Identify which cell holds the provided text, then report its [X, Y] central coordinate. 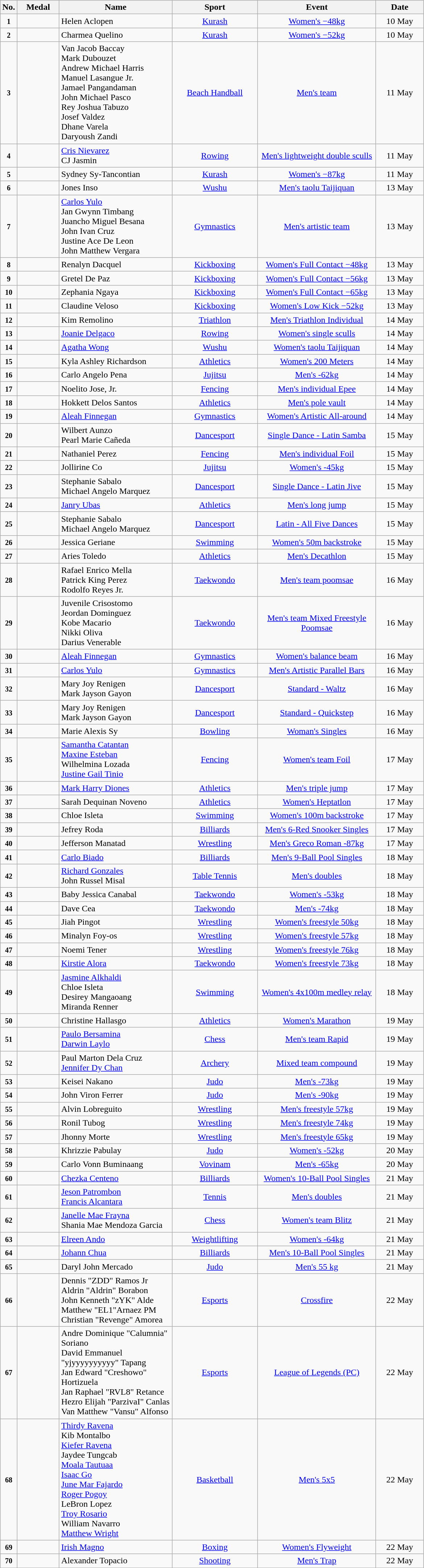
Men's Triathlon Individual [317, 319]
Men's Artistic Parallel Bars [317, 670]
Women's freestyle 73kg [317, 964]
70 [9, 1561]
Claudine Veloso [115, 306]
Cris NievarezCJ Jasmin [115, 155]
Noemi Tener [115, 950]
Janry Ubas [115, 505]
15 [9, 361]
27 [9, 556]
Carlos YuloJan Gwynn TimbangJuancho Miguel BesanaJohn Ivan CruzJustine Ace De LeonJohn Matthew Vergara [115, 226]
32 [9, 689]
Men's team [317, 93]
5 [9, 174]
Men's triple jump [317, 788]
67 [9, 1373]
Daryl John Mercado [115, 1267]
Nathaniel Perez [115, 454]
Juvenile CrisostomoJeordan DominguezKobe MacarioNikki OlivaDarius Venerable [115, 623]
Women's Low Kick −52kg [317, 306]
Mark Harry Diones [115, 788]
56 [9, 1123]
Ronil Tubog [115, 1123]
Men's team Rapid [317, 1039]
Men's Trap [317, 1561]
Men's freestyle 74kg [317, 1123]
Christine Hallasgo [115, 1020]
Standard - Waltz [317, 689]
Women's Full Contact −56kg [317, 278]
Archery [215, 1062]
Men's pole vault [317, 403]
Elreen Ando [115, 1239]
Kyla Ashley Richardson [115, 361]
Carlo Vonn Buminaang [115, 1164]
64 [9, 1253]
Keisei Nakano [115, 1081]
65 [9, 1267]
Men's -74kg [317, 908]
Women's taolu Taijiquan [317, 347]
Paul Marton Dela Cruz Jennifer Dy Chan [115, 1062]
Women's balance beam [317, 656]
48 [9, 964]
52 [9, 1062]
68 [9, 1480]
John Viron Ferrer [115, 1095]
14 [9, 347]
Men's freestyle 65kg [317, 1136]
Date [400, 7]
51 [9, 1039]
1 [9, 21]
Women's −48kg [317, 21]
31 [9, 670]
Marie Alexis Sy [115, 731]
16 [9, 375]
26 [9, 542]
Baby Jessica Canabal [115, 894]
Men's -73kg [317, 1081]
Table Tennis [215, 875]
Men's team poomsae [317, 579]
30 [9, 656]
Shooting [215, 1561]
33 [9, 712]
Men's team Mixed Freestyle Poomsae [317, 623]
Women's freestyle 57kg [317, 936]
Women's Artistic All-around [317, 416]
50 [9, 1020]
Aries Toledo [115, 556]
Richard GonzalesJohn Russel Misal [115, 875]
13 [9, 334]
29 [9, 623]
Wilbert AunzoPearl Marie Cañeda [115, 435]
Weightlifting [215, 1239]
Joanie Delgaco [115, 334]
Chloe Isleta [115, 816]
58 [9, 1150]
60 [9, 1178]
Carlo Biado [115, 857]
62 [9, 1221]
Noelito Jose, Jr. [115, 389]
Jeson PatrombonFrancis Alcantara [115, 1197]
46 [9, 936]
39 [9, 829]
Jiah Pingot [115, 922]
Kirstie Alora [115, 964]
57 [9, 1136]
Sydney Sy-Tancontian [115, 174]
Crossfire [317, 1300]
18 [9, 403]
2 [9, 35]
Women's Marathon [317, 1020]
59 [9, 1164]
Johann Chua [115, 1253]
63 [9, 1239]
20 [9, 435]
19 [9, 416]
53 [9, 1081]
40 [9, 843]
Sarah Dequinan Noveno [115, 802]
Men's freestyle 57kg [317, 1109]
Men's 9-Ball Pool Singles [317, 857]
Agatha Wong [115, 347]
Mixed team compound [317, 1062]
9 [9, 278]
Women's 50m backstroke [317, 542]
44 [9, 908]
Jefrey Roda [115, 829]
Standard - Quickstep [317, 712]
Event [317, 7]
Beach Handball [215, 93]
Triathlon [215, 319]
54 [9, 1095]
Women's Flyweight [317, 1547]
37 [9, 802]
Women's Full Contact −65kg [317, 292]
Women's −87kg [317, 174]
Carlos Yulo [115, 670]
Men's lightweight double sculls [317, 155]
Single Dance - Latin Samba [317, 435]
Khrizzie Pabulay [115, 1150]
3 [9, 93]
Medal [38, 7]
Name [115, 7]
Men's 55 kg [317, 1267]
Bowling [215, 731]
Tennis [215, 1197]
Women's 10-Ball Pool Singles [317, 1178]
Women's Heptatlon [317, 802]
Samantha CatantanMaxine EstebanWilhelmina LozadaJustine Gail Tinio [115, 759]
Women's team Blitz [317, 1221]
Women's -64kg [317, 1239]
Jessica Geriane [115, 542]
6 [9, 188]
Jollirine Co [115, 467]
43 [9, 894]
41 [9, 857]
47 [9, 950]
22 [9, 467]
Men's artistic team [317, 226]
12 [9, 319]
Kim Remolino [115, 319]
Dave Cea [115, 908]
23 [9, 486]
Women's −52kg [317, 35]
Women's -45kg [317, 467]
Men's -62kg [317, 375]
Charmea Quelino [115, 35]
24 [9, 505]
8 [9, 264]
66 [9, 1300]
Men's -90kg [317, 1095]
Janelle Mae FraynaShania Mae Mendoza Garcia [115, 1221]
35 [9, 759]
No. [9, 7]
Single Dance - Latin Jive [317, 486]
42 [9, 875]
Paulo Bersamina Darwin Laylo [115, 1039]
Boxing [215, 1547]
Women's -52kg [317, 1150]
Men's individual Foil [317, 454]
Irish Magno [115, 1547]
34 [9, 731]
Women's team Foil [317, 759]
Jasmine Alkhaldi Chloe Isleta Desirey Mangaoang Miranda Renner [115, 992]
10 [9, 292]
Woman's Singles [317, 731]
Renalyn Dacquel [115, 264]
Vovinam [215, 1164]
Carlo Angelo Pena [115, 375]
Women's single sculls [317, 334]
Rafael Enrico MellaPatrick King PerezRodolfo Reyes Jr. [115, 579]
38 [9, 816]
Men's Greco Roman -87kg [317, 843]
Men's 6-Red Snooker Singles [317, 829]
55 [9, 1109]
Men's taolu Taijiquan [317, 188]
Women's 100m backstroke [317, 816]
Women's 200 Meters [317, 361]
Basketball [215, 1480]
Dennis "ZDD" Ramos Jr Aldrin "Aldrin" Borabon John Kenneth "zYK" Alde Matthew "EL1"Arnaez PM Christian "Revenge" Amorea [115, 1300]
Zephania Ngaya [115, 292]
4 [9, 155]
Sport [215, 7]
Women's Full Contact −48kg [317, 264]
Minalyn Foy-os [115, 936]
17 [9, 389]
League of Legends (PC) [317, 1373]
Hokkett Delos Santos [115, 403]
Chezka Centeno [115, 1178]
11 [9, 306]
Helen Aclopen [115, 21]
49 [9, 992]
61 [9, 1197]
Alvin Lobreguito [115, 1109]
69 [9, 1547]
25 [9, 524]
Jefferson Manatad [115, 843]
Gretel De Paz [115, 278]
Men's long jump [317, 505]
Jones Inso [115, 188]
Men's 10-Ball Pool Singles [317, 1253]
28 [9, 579]
Women's freestyle 76kg [317, 950]
Alexander Topacio [115, 1561]
7 [9, 226]
Jhonny Morte [115, 1136]
Latin - All Five Dances [317, 524]
Men's Decathlon [317, 556]
Men's 5x5 [317, 1480]
Women's 4x100m medley relay [317, 992]
21 [9, 454]
Men's individual Epee [317, 389]
Women's -53kg [317, 894]
36 [9, 788]
Men's -65kg [317, 1164]
45 [9, 922]
Women's freestyle 50kg [317, 922]
